Detect which cell encompasses the target text, then output its (X, Y) center coordinate. 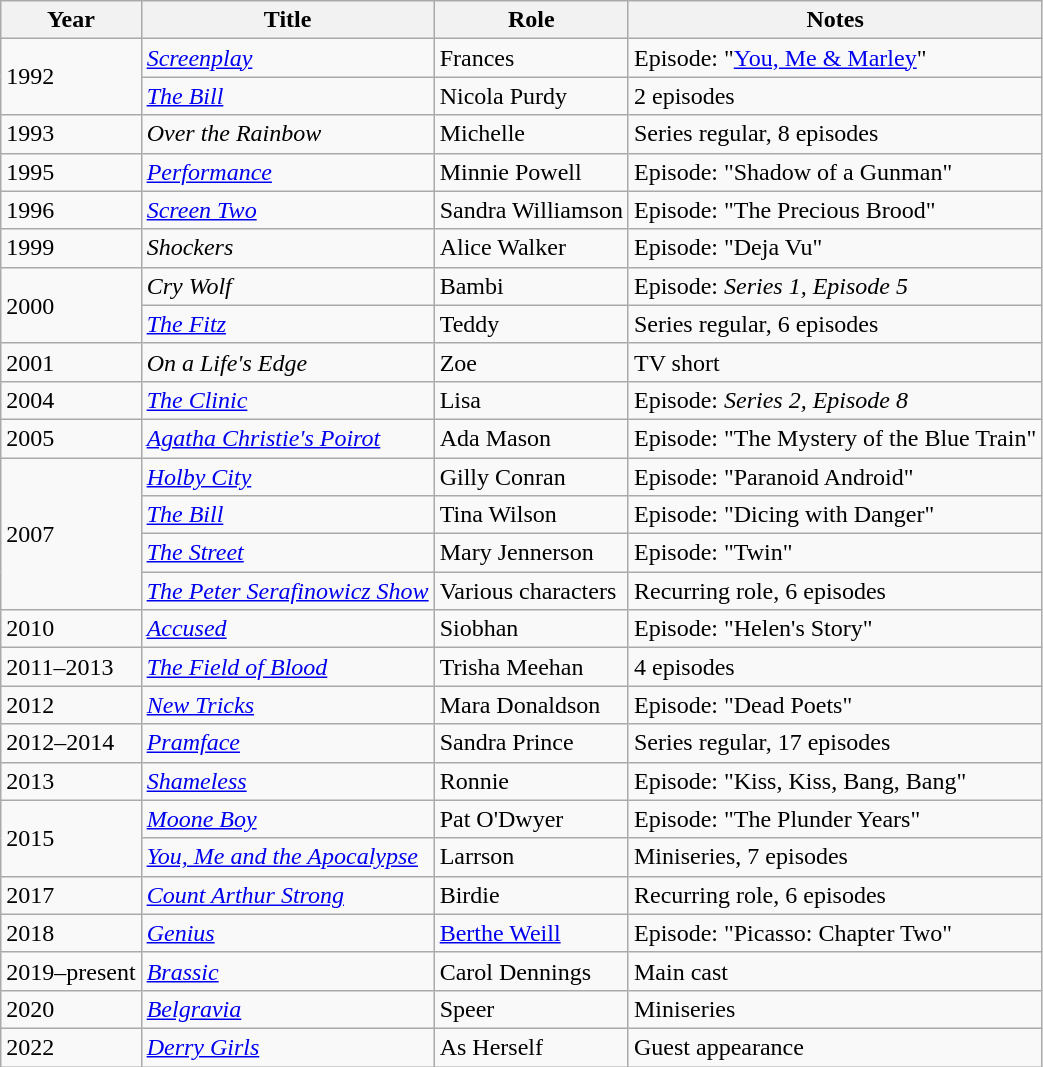
2001 (71, 362)
Episode: "Dicing with Danger" (834, 515)
Birdie (531, 895)
Episode: Series 2, Episode 8 (834, 400)
4 episodes (834, 667)
Episode: "Dead Poets" (834, 705)
2013 (71, 781)
Carol Dennings (531, 971)
Genius (288, 933)
Agatha Christie's Poirot (288, 438)
Bambi (531, 286)
2004 (71, 400)
Mary Jennerson (531, 553)
Episode: "The Precious Brood" (834, 210)
Episode: "Helen's Story" (834, 629)
2011–2013 (71, 667)
Screen Two (288, 210)
Lisa (531, 400)
New Tricks (288, 705)
Pat O'Dwyer (531, 819)
The Peter Serafinowicz Show (288, 591)
2018 (71, 933)
Cry Wolf (288, 286)
Accused (288, 629)
Minnie Powell (531, 172)
The Clinic (288, 400)
2015 (71, 838)
Speer (531, 1009)
Miniseries, 7 episodes (834, 857)
As Herself (531, 1047)
Performance (288, 172)
2 episodes (834, 96)
Derry Girls (288, 1047)
Michelle (531, 134)
Shameless (288, 781)
Episode: "Kiss, Kiss, Bang, Bang" (834, 781)
The Field of Blood (288, 667)
Count Arthur Strong (288, 895)
2012–2014 (71, 743)
2010 (71, 629)
Episode: "Deja Vu" (834, 248)
Ada Mason (531, 438)
Belgravia (288, 1009)
2000 (71, 305)
The Street (288, 553)
Notes (834, 20)
2020 (71, 1009)
Berthe Weill (531, 933)
1992 (71, 77)
1993 (71, 134)
Teddy (531, 324)
2022 (71, 1047)
Series regular, 17 episodes (834, 743)
Series regular, 6 episodes (834, 324)
Holby City (288, 477)
Mara Donaldson (531, 705)
2007 (71, 534)
Title (288, 20)
Moone Boy (288, 819)
Brassic (288, 971)
Larrson (531, 857)
TV short (834, 362)
1995 (71, 172)
Pramface (288, 743)
Year (71, 20)
Series regular, 8 episodes (834, 134)
Nicola Purdy (531, 96)
Sandra Prince (531, 743)
Gilly Conran (531, 477)
2017 (71, 895)
Episode: "Shadow of a Gunman" (834, 172)
Frances (531, 58)
Episode: "The Plunder Years" (834, 819)
Ronnie (531, 781)
Screenplay (288, 58)
Shockers (288, 248)
Tina Wilson (531, 515)
Sandra Williamson (531, 210)
Main cast (834, 971)
Over the Rainbow (288, 134)
Episode: "You, Me & Marley" (834, 58)
1999 (71, 248)
2012 (71, 705)
Role (531, 20)
The Fitz (288, 324)
On a Life's Edge (288, 362)
Zoe (531, 362)
2019–present (71, 971)
Episode: Series 1, Episode 5 (834, 286)
Episode: "The Mystery of the Blue Train" (834, 438)
1996 (71, 210)
Various characters (531, 591)
You, Me and the Apocalypse (288, 857)
Siobhan (531, 629)
Trisha Meehan (531, 667)
Episode: "Twin" (834, 553)
Guest appearance (834, 1047)
Episode: "Picasso: Chapter Two" (834, 933)
Alice Walker (531, 248)
Episode: "Paranoid Android" (834, 477)
Miniseries (834, 1009)
2005 (71, 438)
